Scan for the cell matching the given text and deliver its (X, Y) coordinate at center. 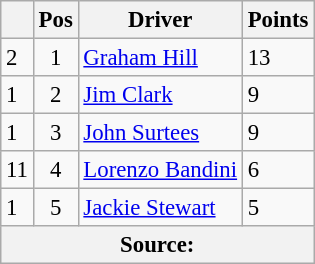
Pos (56, 20)
11 (18, 170)
Points (278, 20)
4 (56, 170)
Driver (160, 20)
13 (278, 58)
Source: (158, 245)
Graham Hill (160, 58)
Lorenzo Bandini (160, 170)
Jackie Stewart (160, 208)
Jim Clark (160, 95)
6 (278, 170)
3 (56, 133)
John Surtees (160, 133)
